Determine the (X, Y) coordinate at the center of the cell enclosing the given text.  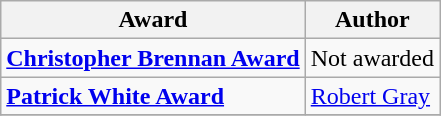
Award (153, 20)
Robert Gray (372, 96)
Author (372, 20)
Christopher Brennan Award (153, 58)
Patrick White Award (153, 96)
Not awarded (372, 58)
